From the cell containing the given text, extract its center point as [X, Y] coordinate. 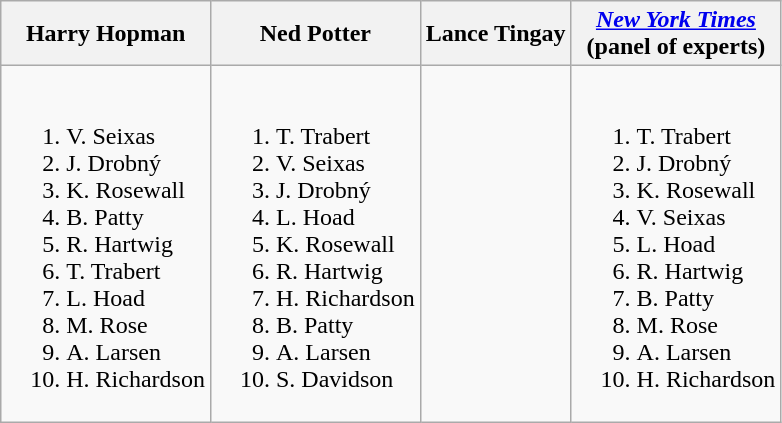
Ned Potter [315, 34]
Harry Hopman [106, 34]
Lance Tingay [496, 34]
New York Times(panel of experts) [676, 34]
V. Seixas J. Drobný K. Rosewall B. Patty R. Hartwig T. Trabert L. Hoad M. Rose A. Larsen H. Richardson [106, 244]
T. Trabert J. Drobný K. Rosewall V. Seixas L. Hoad R. Hartwig B. Patty M. Rose A. Larsen H. Richardson [676, 244]
T. Trabert V. Seixas J. Drobný L. Hoad K. Rosewall R. Hartwig H. Richardson B. Patty A. Larsen S. Davidson [315, 244]
